Return [X, Y] of the center of cell containing provided text 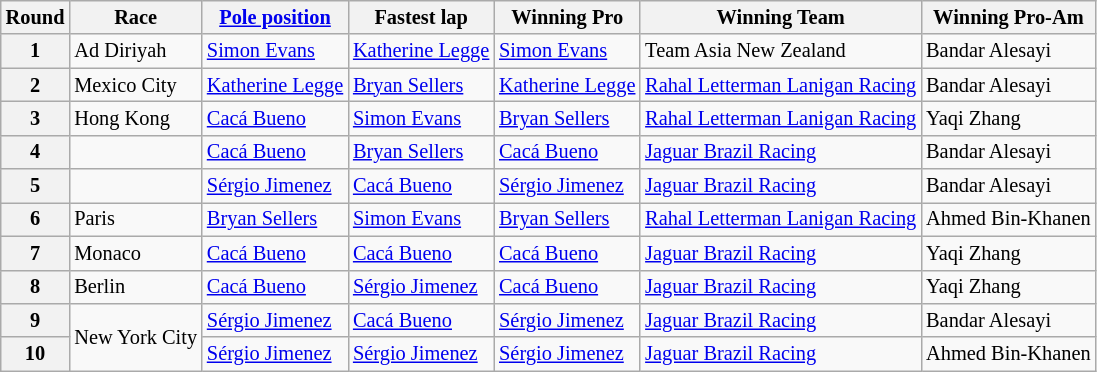
7 [36, 253]
Mexico City [136, 85]
New York City [136, 336]
Race [136, 17]
5 [36, 186]
2 [36, 85]
Winning Pro [567, 17]
10 [36, 354]
Monaco [136, 253]
Pole position [275, 17]
6 [36, 219]
4 [36, 152]
Paris [136, 219]
3 [36, 118]
1 [36, 51]
Winning Pro-Am [1008, 17]
Fastest lap [421, 17]
8 [36, 287]
9 [36, 320]
Berlin [136, 287]
Hong Kong [136, 118]
Ad Diriyah [136, 51]
Team Asia New Zealand [780, 51]
Winning Team [780, 17]
Round [36, 17]
